Return [x, y] of the center of cell containing provided text 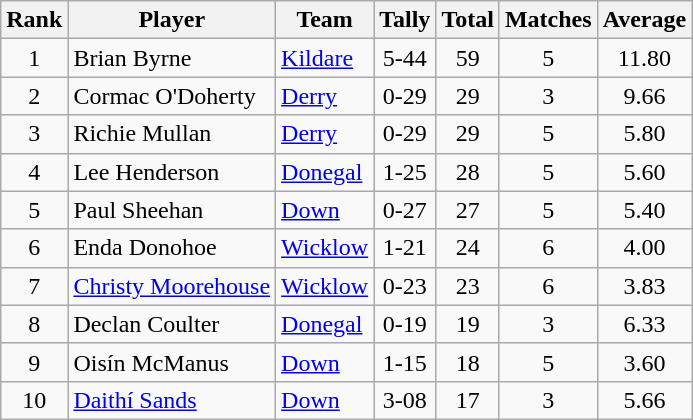
7 [34, 286]
9.66 [644, 96]
Total [468, 20]
Brian Byrne [172, 58]
Oisín McManus [172, 362]
1-25 [405, 172]
5.40 [644, 210]
28 [468, 172]
4.00 [644, 248]
9 [34, 362]
Tally [405, 20]
1 [34, 58]
3.60 [644, 362]
Lee Henderson [172, 172]
11.80 [644, 58]
Daithí Sands [172, 400]
Christy Moorehouse [172, 286]
18 [468, 362]
Cormac O'Doherty [172, 96]
3.83 [644, 286]
19 [468, 324]
5-44 [405, 58]
17 [468, 400]
59 [468, 58]
27 [468, 210]
5.66 [644, 400]
4 [34, 172]
8 [34, 324]
0-19 [405, 324]
10 [34, 400]
1-21 [405, 248]
3-08 [405, 400]
24 [468, 248]
Rank [34, 20]
Paul Sheehan [172, 210]
Declan Coulter [172, 324]
Player [172, 20]
1-15 [405, 362]
5.80 [644, 134]
Kildare [325, 58]
Enda Donohoe [172, 248]
Average [644, 20]
5.60 [644, 172]
0-27 [405, 210]
Matches [548, 20]
23 [468, 286]
6.33 [644, 324]
0-23 [405, 286]
Team [325, 20]
Richie Mullan [172, 134]
2 [34, 96]
